Provide the (X, Y) coordinate of the cell's center where the given text is located.  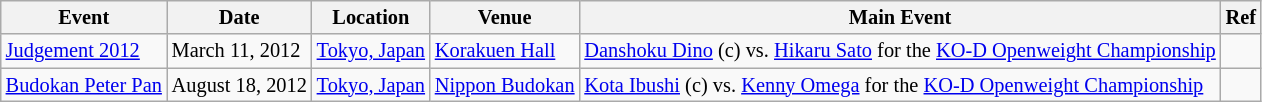
Location (371, 17)
Main Event (900, 17)
Nippon Budokan (505, 85)
Budokan Peter Pan (84, 85)
Ref (1241, 17)
Date (240, 17)
Kota Ibushi (c) vs. Kenny Omega for the KO-D Openweight Championship (900, 85)
March 11, 2012 (240, 51)
Danshoku Dino (c) vs. Hikaru Sato for the KO-D Openweight Championship (900, 51)
Venue (505, 17)
August 18, 2012 (240, 85)
Korakuen Hall (505, 51)
Event (84, 17)
Judgement 2012 (84, 51)
